Find where the given text appears and provide that cell's center as (x, y) coordinate. 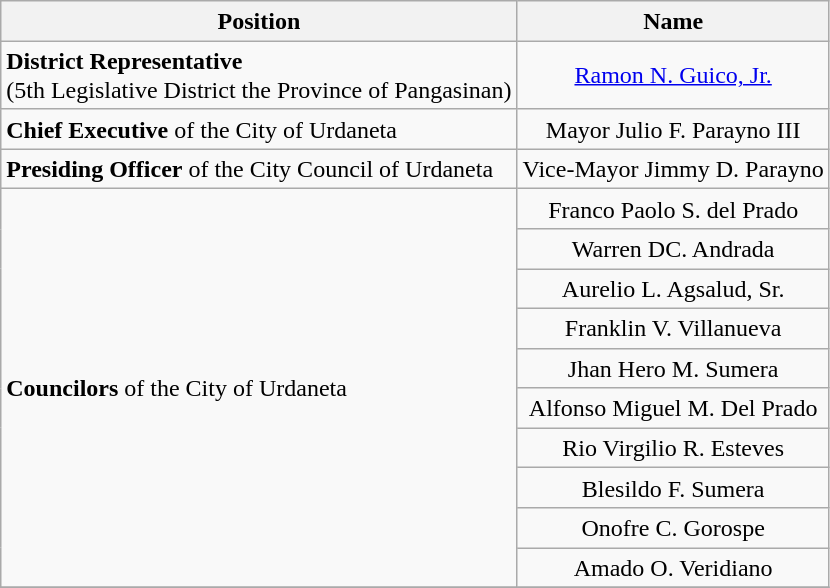
Aurelio L. Agsalud, Sr. (673, 289)
District Representative(5th Legislative District the Province of Pangasinan) (259, 76)
Mayor Julio F. Parayno III (673, 129)
Chief Executive of the City of Urdaneta (259, 129)
Blesildo F. Sumera (673, 488)
Position (259, 21)
Warren DC. Andrada (673, 249)
Franklin V. Villanueva (673, 328)
Onofre C. Gorospe (673, 528)
Name (673, 21)
Alfonso Miguel M. Del Prado (673, 408)
Franco Paolo S. del Prado (673, 209)
Rio Virgilio R. Esteves (673, 448)
Presiding Officer of the City Council of Urdaneta (259, 169)
Jhan Hero M. Sumera (673, 368)
Ramon N. Guico, Jr. (673, 76)
Vice-Mayor Jimmy D. Parayno (673, 169)
Councilors of the City of Urdaneta (259, 388)
Amado O. Veridiano (673, 568)
